Pinpoint the cell where the given text exists, returning its [X, Y] midpoint coordinate. 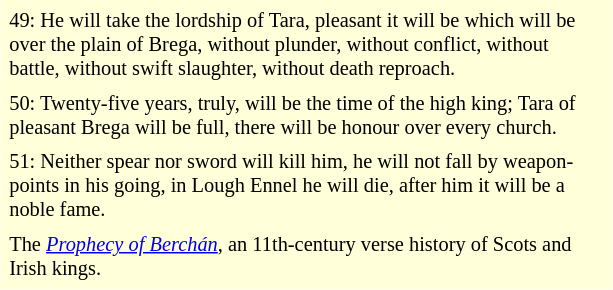
The Prophecy of Berchán, an 11th-century verse history of Scots and Irish kings. [306, 256]
50: Twenty-five years, truly, will be the time of the high king; Tara of pleasant Brega will be full, there will be honour over every church. [306, 116]
